Find where the given text appears and provide that cell's center as [X, Y] coordinate. 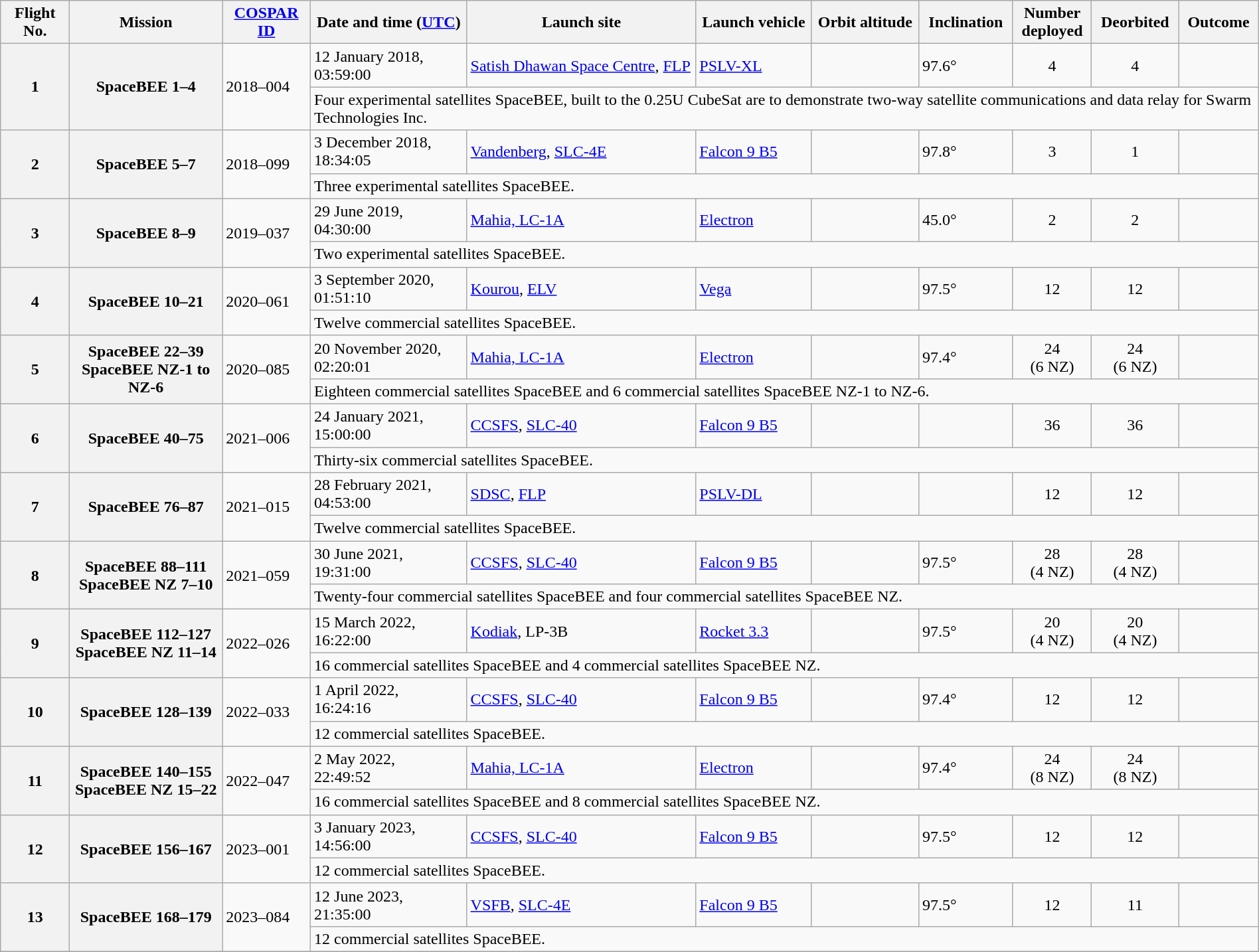
3 December 2018,18:34:05 [389, 151]
10 [35, 712]
Inclination [965, 23]
2021–006 [267, 438]
29 June 2019,04:30:00 [389, 220]
9 [35, 644]
1 April 2022,16:24:16 [389, 700]
Satish Dhawan Space Centre, FLP [582, 65]
Vega [754, 288]
SpaceBEE 88–111SpaceBEE NZ 7–10 [146, 575]
Numberdeployed [1052, 23]
8 [35, 575]
Kourou, ELV [582, 288]
SDSC, FLP [582, 494]
SpaceBEE 128–139 [146, 712]
6 [35, 438]
28 February 2021,04:53:00 [389, 494]
2021–059 [267, 575]
16 commercial satellites SpaceBEE and 4 commercial satellites SpaceBEE NZ. [785, 665]
2023–001 [267, 848]
SpaceBEE 40–75 [146, 438]
2021–015 [267, 507]
Twenty-four commercial satellites SpaceBEE and four commercial satellites SpaceBEE NZ. [785, 597]
Deorbited [1135, 23]
3 September 2020,01:51:10 [389, 288]
Vandenberg, SLC-4E [582, 151]
SpaceBEE 76–87 [146, 507]
45.0° [965, 220]
Two experimental satellites SpaceBEE. [785, 254]
Launch site [582, 23]
2023–084 [267, 917]
SpaceBEE 8–9 [146, 232]
SpaceBEE 140–155SpaceBEE NZ 15–22 [146, 781]
97.6° [965, 65]
13 [35, 917]
30 June 2021,19:31:00 [389, 563]
Mission [146, 23]
SpaceBEE 1–4 [146, 87]
Flight No. [35, 23]
Kodiak, LP-3B [582, 631]
VSFB, SLC-4E [582, 904]
Outcome [1218, 23]
2022–033 [267, 712]
2018–004 [267, 87]
2019–037 [267, 232]
SpaceBEE 5–7 [146, 165]
Date and time (UTC) [389, 23]
2 May 2022,22:49:52 [389, 767]
Orbit altitude [865, 23]
2022–047 [267, 781]
PSLV-DL [754, 494]
2018–099 [267, 165]
SpaceBEE 10–21 [146, 301]
COSPAR ID [267, 23]
7 [35, 507]
SpaceBEE 156–167 [146, 848]
Launch vehicle [754, 23]
24 January 2021,15:00:00 [389, 425]
16 commercial satellites SpaceBEE and 8 commercial satellites SpaceBEE NZ. [785, 802]
2020–085 [267, 369]
Rocket 3.3 [754, 631]
20 November 2020,02:20:01 [389, 357]
PSLV-XL [754, 65]
SpaceBEE 112–127SpaceBEE NZ 11–14 [146, 644]
Thirty-six commercial satellites SpaceBEE. [785, 460]
97.8° [965, 151]
Eighteen commercial satellites SpaceBEE and 6 commercial satellites SpaceBEE NZ-1 to NZ-6. [785, 391]
12 June 2023,21:35:00 [389, 904]
Three experimental satellites SpaceBEE. [785, 186]
2020–061 [267, 301]
SpaceBEE 168–179 [146, 917]
2022–026 [267, 644]
3 January 2023,14:56:00 [389, 836]
15 March 2022,16:22:00 [389, 631]
5 [35, 369]
12 January 2018,03:59:00 [389, 65]
SpaceBEE 22–39SpaceBEE NZ-1 to NZ-6 [146, 369]
